Capture the cell that displays the provided text and extract its [X, Y] central coordinate. 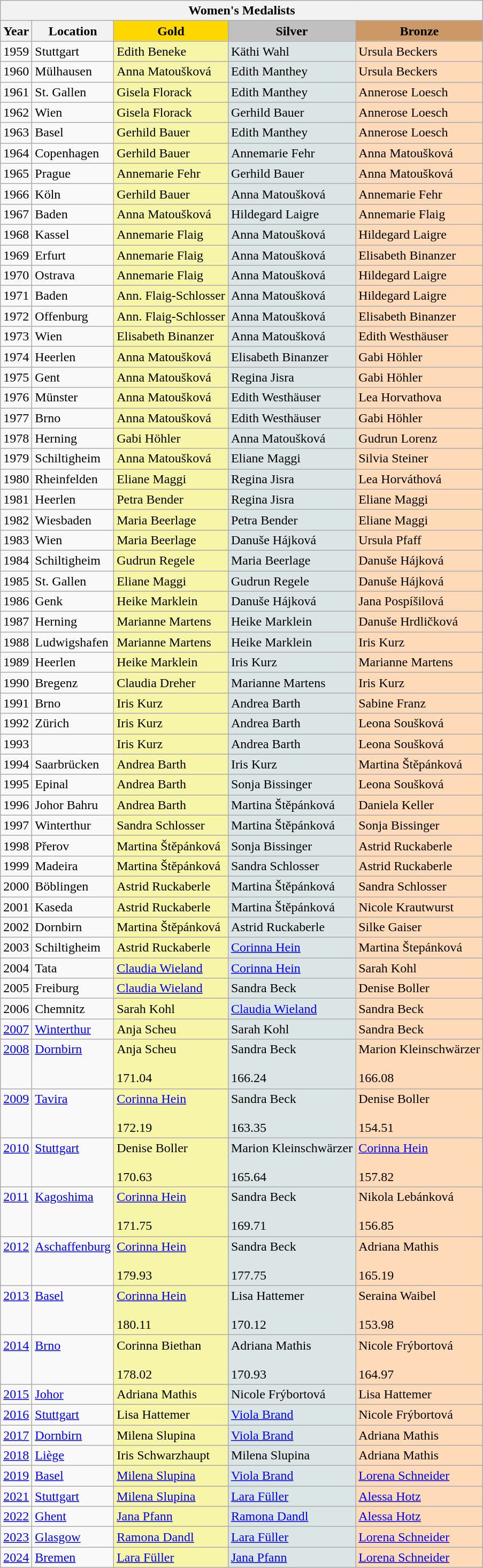
Sandra Beck166.24 [292, 1064]
Ludwigshafen [73, 642]
Silvia Steiner [419, 459]
Bronze [419, 31]
1982 [16, 520]
2024 [16, 1557]
Käthi Wahl [292, 51]
Lisa Hattemer170.12 [292, 1310]
Ursula Pfaff [419, 540]
Ostrava [73, 276]
2004 [16, 968]
Sabine Franz [419, 703]
Sandra Beck169.71 [292, 1212]
Böblingen [73, 886]
Offenburg [73, 316]
Münster [73, 398]
2011 [16, 1212]
Marion Kleinschwärzer165.64 [292, 1162]
1996 [16, 805]
2002 [16, 927]
Corinna Hein171.75 [171, 1212]
1963 [16, 133]
Epinal [73, 785]
2006 [16, 1009]
1980 [16, 479]
Madeira [73, 866]
1974 [16, 357]
2007 [16, 1029]
Johor [73, 1394]
1993 [16, 744]
2008 [16, 1064]
1979 [16, 459]
1966 [16, 194]
Zürich [73, 724]
2014 [16, 1359]
2018 [16, 1456]
Corinna Biethan178.02 [171, 1359]
Gold [171, 31]
Adriana Mathis170.93 [292, 1359]
2005 [16, 988]
Women's Medalists [242, 11]
Edith Beneke [171, 51]
1967 [16, 214]
1983 [16, 540]
1991 [16, 703]
Copenhagen [73, 153]
Rheinfelden [73, 479]
2019 [16, 1476]
1965 [16, 173]
Jana Pospíšilová [419, 602]
1999 [16, 866]
Anja Scheu171.04 [171, 1064]
2001 [16, 907]
1977 [16, 418]
Nikola Lebánková156.85 [419, 1212]
Silke Gaiser [419, 927]
Glasgow [73, 1537]
Tata [73, 968]
Corinna Hein157.82 [419, 1162]
Sandra Beck177.75 [292, 1261]
1984 [16, 560]
Freiburg [73, 988]
Adriana Mathis165.19 [419, 1261]
1975 [16, 377]
Claudia Dreher [171, 683]
2022 [16, 1517]
1960 [16, 72]
2013 [16, 1310]
2016 [16, 1414]
Seraina Waibel153.98 [419, 1310]
Mülhausen [73, 72]
1961 [16, 92]
1988 [16, 642]
Danuše Hrdličková [419, 622]
Denise Boller154.51 [419, 1113]
Corinna Hein179.93 [171, 1261]
2000 [16, 886]
1990 [16, 683]
Chemnitz [73, 1009]
1968 [16, 234]
Erfurt [73, 255]
Kagoshima [73, 1212]
1970 [16, 276]
Bremen [73, 1557]
2021 [16, 1496]
1995 [16, 785]
1978 [16, 438]
Johor Bahru [73, 805]
1973 [16, 337]
1981 [16, 499]
Sandra Beck163.35 [292, 1113]
2009 [16, 1113]
Denise Boller [419, 988]
Denise Boller170.63 [171, 1162]
Year [16, 31]
1964 [16, 153]
2023 [16, 1537]
Corinna Hein172.19 [171, 1113]
Lea Horváthová [419, 479]
2003 [16, 948]
Přerov [73, 846]
Martina Štepánková [419, 948]
Nicole Krautwurst [419, 907]
1962 [16, 112]
1997 [16, 825]
1987 [16, 622]
1976 [16, 398]
Wiesbaden [73, 520]
1992 [16, 724]
Daniela Keller [419, 805]
Gent [73, 377]
Saarbrücken [73, 764]
1972 [16, 316]
Prague [73, 173]
Nicole Frýbortová164.97 [419, 1359]
Anja Scheu [171, 1029]
Tavira [73, 1113]
1985 [16, 581]
Aschaffenburg [73, 1261]
1998 [16, 846]
Marion Kleinschwärzer166.08 [419, 1064]
Corinna Hein180.11 [171, 1310]
Bregenz [73, 683]
1971 [16, 296]
Location [73, 31]
Kassel [73, 234]
Kaseda [73, 907]
2010 [16, 1162]
2017 [16, 1435]
Ghent [73, 1517]
Lea Horvathova [419, 398]
2015 [16, 1394]
Gudrun Lorenz [419, 438]
Silver [292, 31]
1989 [16, 663]
1959 [16, 51]
2012 [16, 1261]
Genk [73, 602]
Liège [73, 1456]
1986 [16, 602]
1994 [16, 764]
1969 [16, 255]
Iris Schwarzhaupt [171, 1456]
Köln [73, 194]
